Scan for the cell matching the given text and deliver its [x, y] coordinate at center. 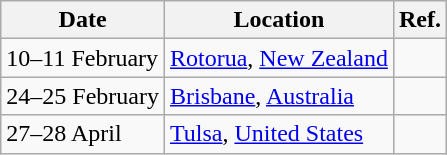
Tulsa, United States [278, 134]
Date [83, 20]
Brisbane, Australia [278, 96]
Rotorua, New Zealand [278, 58]
24–25 February [83, 96]
27–28 April [83, 134]
10–11 February [83, 58]
Location [278, 20]
Ref. [420, 20]
